Provide the (X, Y) coordinate of the cell's center where the given text is located.  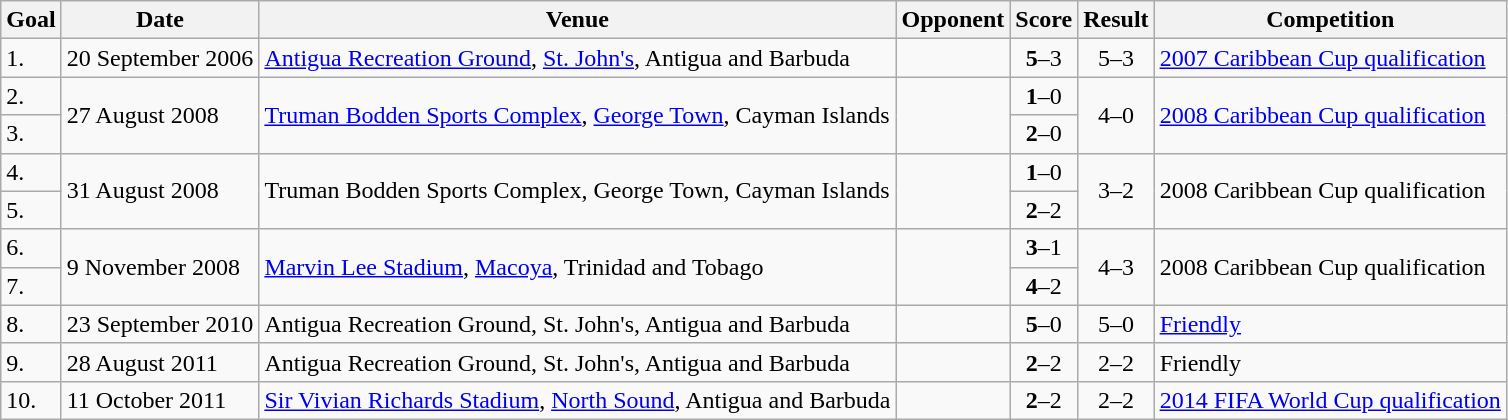
Date (160, 20)
2007 Caribbean Cup qualification (1330, 58)
3–1 (1044, 248)
1. (31, 58)
27 August 2008 (160, 115)
Venue (578, 20)
31 August 2008 (160, 191)
28 August 2011 (160, 362)
Result (1116, 20)
2. (31, 96)
Opponent (953, 20)
3. (31, 134)
4–0 (1116, 115)
Competition (1330, 20)
2014 FIFA World Cup qualification (1330, 400)
4. (31, 172)
11 October 2011 (160, 400)
Marvin Lee Stadium, Macoya, Trinidad and Tobago (578, 267)
8. (31, 324)
6. (31, 248)
23 September 2010 (160, 324)
Sir Vivian Richards Stadium, North Sound, Antigua and Barbuda (578, 400)
9. (31, 362)
7. (31, 286)
2–0 (1044, 134)
4–2 (1044, 286)
9 November 2008 (160, 267)
5. (31, 210)
20 September 2006 (160, 58)
10. (31, 400)
Score (1044, 20)
Goal (31, 20)
4–3 (1116, 267)
3–2 (1116, 191)
